Return the (X, Y) coordinate for the center point of the cell that contains the specified text.  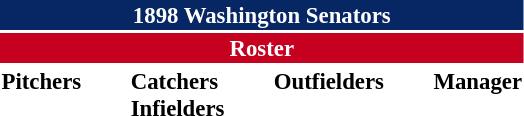
Roster (262, 48)
1898 Washington Senators (262, 15)
